For the text-containing cell, return its midpoint in (x, y) coordinate format. 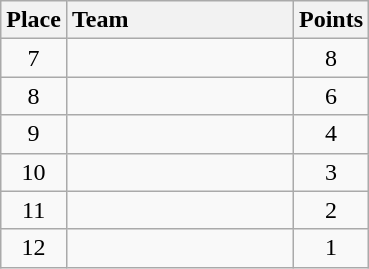
Place (34, 20)
6 (332, 96)
4 (332, 134)
9 (34, 134)
1 (332, 248)
3 (332, 172)
2 (332, 210)
10 (34, 172)
7 (34, 58)
Points (332, 20)
11 (34, 210)
Team (180, 20)
12 (34, 248)
